From the cell containing the given text, extract its center point as (x, y) coordinate. 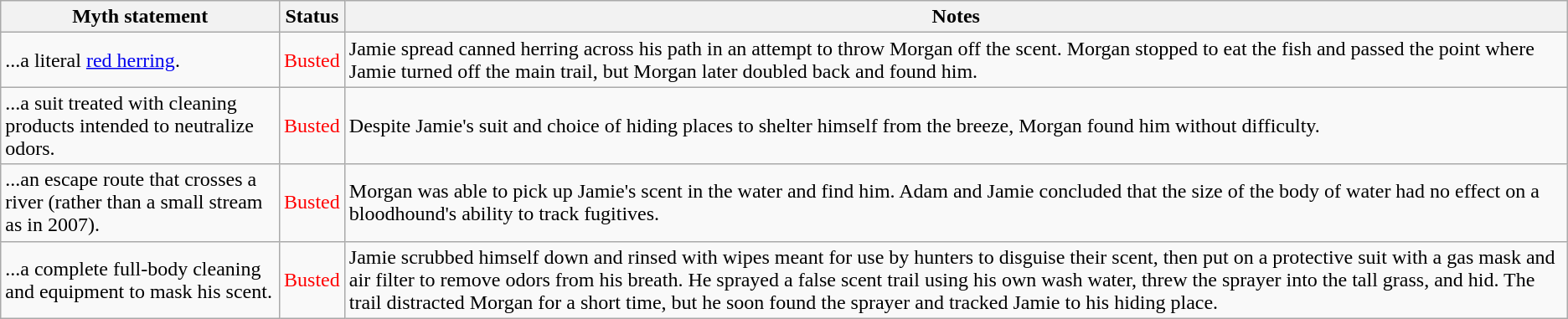
...a suit treated with cleaning products intended to neutralize odors. (141, 126)
Despite Jamie's suit and choice of hiding places to shelter himself from the breeze, Morgan found him without difficulty. (956, 126)
...a complete full-body cleaning and equipment to mask his scent. (141, 280)
...an escape route that crosses a river (rather than a small stream as in 2007). (141, 203)
Status (312, 17)
...a literal red herring. (141, 60)
Myth statement (141, 17)
Notes (956, 17)
